Return [x, y] of the center of cell containing provided text 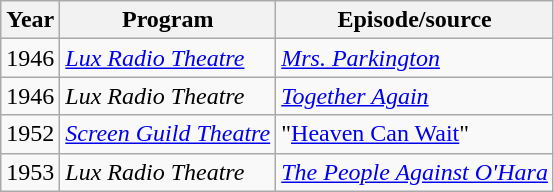
"Heaven Can Wait" [415, 134]
The People Against O'Hara [415, 172]
Together Again [415, 96]
Mrs. Parkington [415, 58]
1952 [30, 134]
Program [168, 20]
1953 [30, 172]
Episode/source [415, 20]
Screen Guild Theatre [168, 134]
Year [30, 20]
